From the cell containing the given text, extract its center point as [X, Y] coordinate. 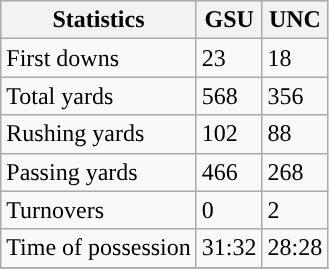
First downs [99, 58]
Rushing yards [99, 134]
23 [229, 58]
88 [295, 134]
18 [295, 58]
31:32 [229, 248]
GSU [229, 20]
268 [295, 172]
Total yards [99, 96]
28:28 [295, 248]
0 [229, 210]
466 [229, 172]
2 [295, 210]
568 [229, 96]
102 [229, 134]
UNC [295, 20]
356 [295, 96]
Time of possession [99, 248]
Statistics [99, 20]
Passing yards [99, 172]
Turnovers [99, 210]
